From the cell containing the given text, extract its center point as [x, y] coordinate. 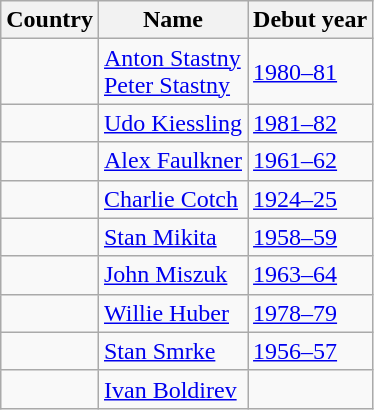
1963–64 [310, 275]
1956–57 [310, 351]
Willie Huber [172, 313]
Country [50, 20]
Stan Smrke [172, 351]
John Miszuk [172, 275]
Stan Mikita [172, 237]
Charlie Cotch [172, 199]
Debut year [310, 20]
Ivan Boldirev [172, 389]
1961–62 [310, 161]
1980–81 [310, 72]
1981–82 [310, 123]
Udo Kiessling [172, 123]
1978–79 [310, 313]
Alex Faulkner [172, 161]
1924–25 [310, 199]
Name [172, 20]
1958–59 [310, 237]
Anton StastnyPeter Stastny [172, 72]
